Scan for the cell matching the given text and deliver its [x, y] coordinate at center. 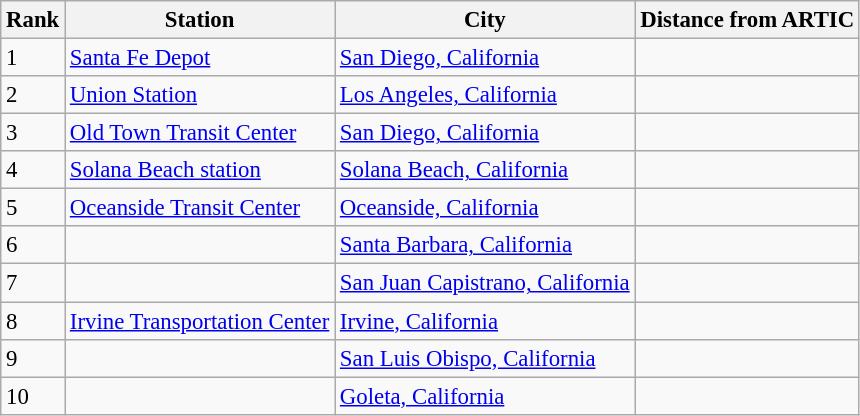
7 [33, 283]
Station [200, 20]
6 [33, 245]
4 [33, 170]
Goleta, California [485, 396]
10 [33, 396]
City [485, 20]
2 [33, 95]
San Juan Capistrano, California [485, 283]
1 [33, 58]
Solana Beach, California [485, 170]
Irvine, California [485, 321]
Santa Fe Depot [200, 58]
San Luis Obispo, California [485, 358]
Distance from ARTIC [748, 20]
9 [33, 358]
Santa Barbara, California [485, 245]
3 [33, 133]
8 [33, 321]
Oceanside Transit Center [200, 208]
5 [33, 208]
Old Town Transit Center [200, 133]
Union Station [200, 95]
Solana Beach station [200, 170]
Oceanside, California [485, 208]
Irvine Transportation Center [200, 321]
Los Angeles, California [485, 95]
Rank [33, 20]
